Capture the cell that displays the provided text and extract its (x, y) central coordinate. 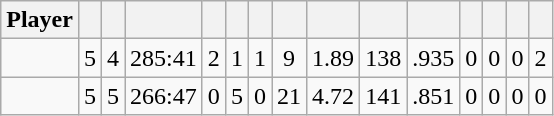
138 (384, 58)
Player (40, 20)
4 (114, 58)
9 (290, 58)
141 (384, 96)
21 (290, 96)
4.72 (334, 96)
.851 (434, 96)
266:47 (164, 96)
285:41 (164, 58)
.935 (434, 58)
1.89 (334, 58)
